Return [x, y] of the center of cell containing provided text 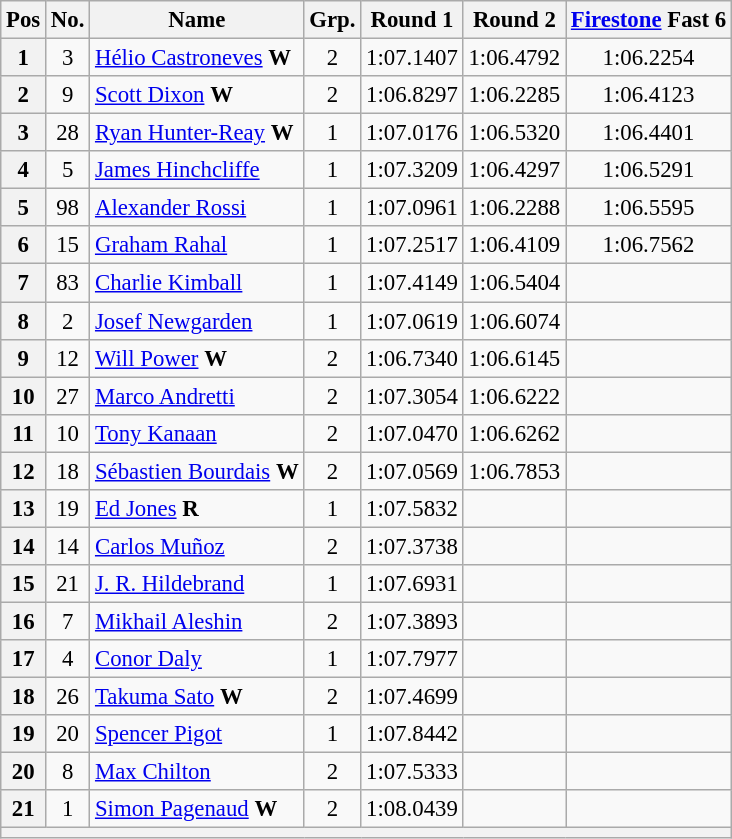
1:06.5291 [649, 170]
Round 2 [514, 20]
1:06.2285 [514, 95]
1:06.7340 [412, 358]
Conor Daly [197, 659]
Ryan Hunter-Reay W [197, 133]
Graham Rahal [197, 245]
Ed Jones R [197, 509]
6 [24, 245]
Mikhail Aleshin [197, 621]
16 [24, 621]
Takuma Sato W [197, 697]
1:07.3209 [412, 170]
Simon Pagenaud W [197, 809]
1:06.6074 [514, 321]
1:07.3893 [412, 621]
Sébastien Bourdais W [197, 471]
1:06.7853 [514, 471]
1:07.0470 [412, 433]
1:07.0569 [412, 471]
Tony Kanaan [197, 433]
11 [24, 433]
1:07.0961 [412, 208]
1:07.0176 [412, 133]
27 [68, 396]
No. [68, 20]
Josef Newgarden [197, 321]
1:07.4149 [412, 283]
1:06.4401 [649, 133]
Firestone Fast 6 [649, 20]
1:06.6262 [514, 433]
1:06.2288 [514, 208]
1:06.5320 [514, 133]
1:07.1407 [412, 58]
Marco Andretti [197, 396]
1:07.5832 [412, 509]
1:07.5333 [412, 772]
Pos [24, 20]
Grp. [332, 20]
Hélio Castroneves W [197, 58]
1:06.4123 [649, 95]
1:07.4699 [412, 697]
1:06.4297 [514, 170]
1:07.7977 [412, 659]
1:07.0619 [412, 321]
1:06.7562 [649, 245]
Carlos Muñoz [197, 546]
1:08.0439 [412, 809]
1:06.4109 [514, 245]
1:06.6222 [514, 396]
Max Chilton [197, 772]
1:07.6931 [412, 584]
1:06.8297 [412, 95]
98 [68, 208]
28 [68, 133]
1:06.5595 [649, 208]
26 [68, 697]
Round 1 [412, 20]
Name [197, 20]
1:06.6145 [514, 358]
Alexander Rossi [197, 208]
1:06.2254 [649, 58]
Scott Dixon W [197, 95]
1:06.5404 [514, 283]
J. R. Hildebrand [197, 584]
Charlie Kimball [197, 283]
1:07.2517 [412, 245]
13 [24, 509]
17 [24, 659]
1:06.4792 [514, 58]
83 [68, 283]
1:07.3738 [412, 546]
1:07.8442 [412, 734]
1:07.3054 [412, 396]
James Hinchcliffe [197, 170]
Spencer Pigot [197, 734]
Will Power W [197, 358]
